For the text-containing cell, return its midpoint in [X, Y] coordinate format. 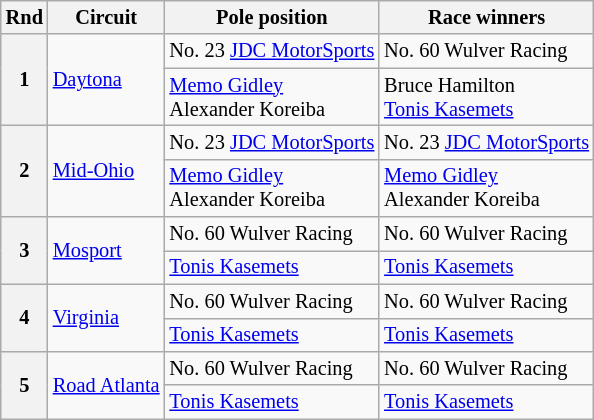
Mosport [106, 250]
4 [24, 318]
3 [24, 250]
Circuit [106, 17]
Virginia [106, 318]
Pole position [272, 17]
Race winners [486, 17]
Road Atlanta [106, 384]
2 [24, 170]
Bruce Hamilton Tonis Kasemets [486, 97]
1 [24, 80]
Daytona [106, 80]
5 [24, 384]
Mid-Ohio [106, 170]
Rnd [24, 17]
